Identify which cell holds the provided text, then report its [x, y] central coordinate. 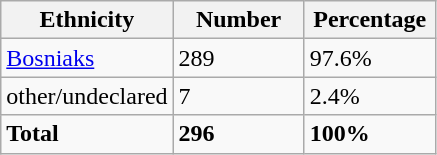
2.4% [370, 96]
7 [238, 96]
Bosniaks [87, 58]
Total [87, 134]
289 [238, 58]
other/undeclared [87, 96]
Ethnicity [87, 20]
100% [370, 134]
296 [238, 134]
Percentage [370, 20]
97.6% [370, 58]
Number [238, 20]
